From the cell containing the given text, extract its center point as (X, Y) coordinate. 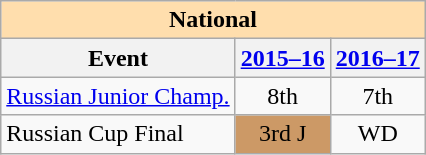
WD (378, 134)
Russian Junior Champ. (118, 96)
7th (378, 96)
National (214, 20)
Russian Cup Final (118, 134)
8th (282, 96)
Event (118, 58)
2015–16 (282, 58)
2016–17 (378, 58)
3rd J (282, 134)
